Determine the (x, y) coordinate at the center of the cell enclosing the given text.  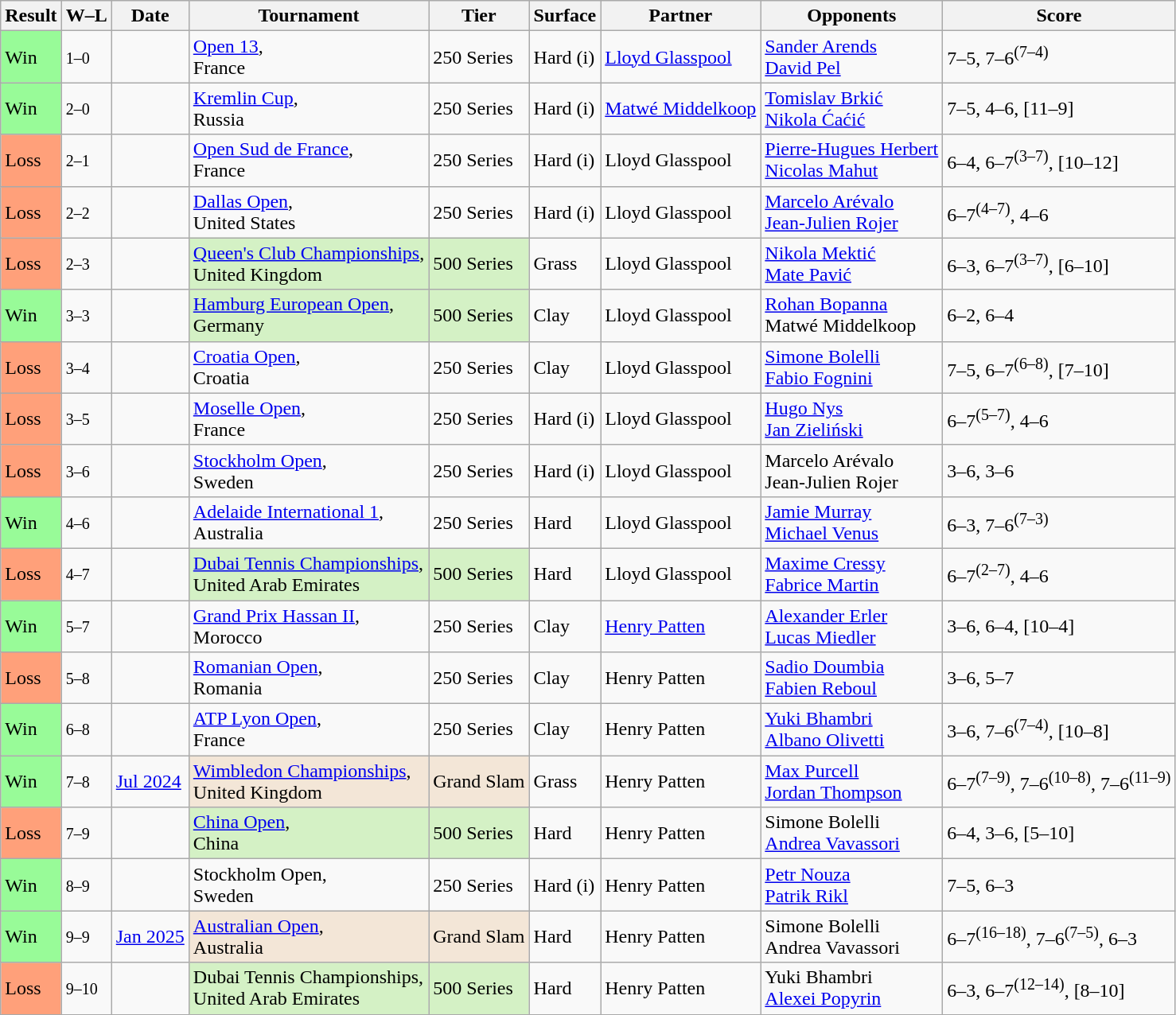
5–8 (86, 678)
6–7(4–7), 4–6 (1059, 212)
8–9 (86, 885)
3–4 (86, 367)
Adelaide International 1, Australia (309, 522)
Sadio Doumbia Fabien Reboul (851, 678)
Tier (479, 16)
6–2, 6–4 (1059, 315)
ATP Lyon Open,France (309, 730)
9–10 (86, 988)
3–3 (86, 315)
6–7(7–9), 7–6(10–8), 7–6(11–9) (1059, 781)
7–9 (86, 834)
W–L (86, 16)
Max Purcell Jordan Thompson (851, 781)
Score (1059, 16)
Kremlin Cup, Russia (309, 108)
7–8 (86, 781)
3–5 (86, 418)
5–7 (86, 625)
Alexander Erler Lucas Miedler (851, 625)
6–7(5–7), 4–6 (1059, 418)
Yuki Bhambri Albano Olivetti (851, 730)
6–3, 6–7(12–14), [8–10] (1059, 988)
4–6 (86, 522)
Australian Open, Australia (309, 937)
Jul 2024 (150, 781)
1–0 (86, 57)
2–1 (86, 161)
Maxime Cressy Fabrice Martin (851, 574)
Tournament (309, 16)
China Open,China (309, 834)
Croatia Open, Croatia (309, 367)
Date (150, 16)
7–5, 6–7(6–8), [7–10] (1059, 367)
Opponents (851, 16)
Rohan Bopanna Matwé Middelkoop (851, 315)
Moselle Open, France (309, 418)
7–5, 4–6, [11–9] (1059, 108)
Matwé Middelkoop (681, 108)
Romanian Open,Romania (309, 678)
Jamie Murray Michael Venus (851, 522)
2–0 (86, 108)
Nikola Mektić Mate Pavić (851, 264)
Yuki Bhambri Alexei Popyrin (851, 988)
Result (31, 16)
6–7(2–7), 4–6 (1059, 574)
6–7(16–18), 7–6(7–5), 6–3 (1059, 937)
7–5, 7–6(7–4) (1059, 57)
Queen's Club Championships, United Kingdom (309, 264)
6–4, 3–6, [5–10] (1059, 834)
Surface (565, 16)
7–5, 6–3 (1059, 885)
Jan 2025 (150, 937)
Dubai Tennis Championships,United Arab Emirates (309, 988)
6–4, 6–7(3–7), [10–12] (1059, 161)
Petr Nouza Patrik Rikl (851, 885)
Open 13, France (309, 57)
3–6 (86, 471)
4–7 (86, 574)
Dubai Tennis Championships, United Arab Emirates (309, 574)
Hugo Nys Jan Zieliński (851, 418)
Partner (681, 16)
2–2 (86, 212)
Wimbledon Championships, United Kingdom (309, 781)
Dallas Open, United States (309, 212)
Tomislav Brkić Nikola Ćaćić (851, 108)
Hamburg European Open, Germany (309, 315)
Open Sud de France, France (309, 161)
6–3, 7–6(7–3) (1059, 522)
2–3 (86, 264)
6–3, 6–7(3–7), [6–10] (1059, 264)
9–9 (86, 937)
3–6, 5–7 (1059, 678)
Pierre-Hugues Herbert Nicolas Mahut (851, 161)
Sander Arends David Pel (851, 57)
3–6, 3–6 (1059, 471)
3–6, 7–6(7–4), [10–8] (1059, 730)
Simone Bolelli Fabio Fognini (851, 367)
6–8 (86, 730)
3–6, 6–4, [10–4] (1059, 625)
Grand Prix Hassan II,Morocco (309, 625)
